Determine the [X, Y] coordinate at the center of the cell enclosing the given text.  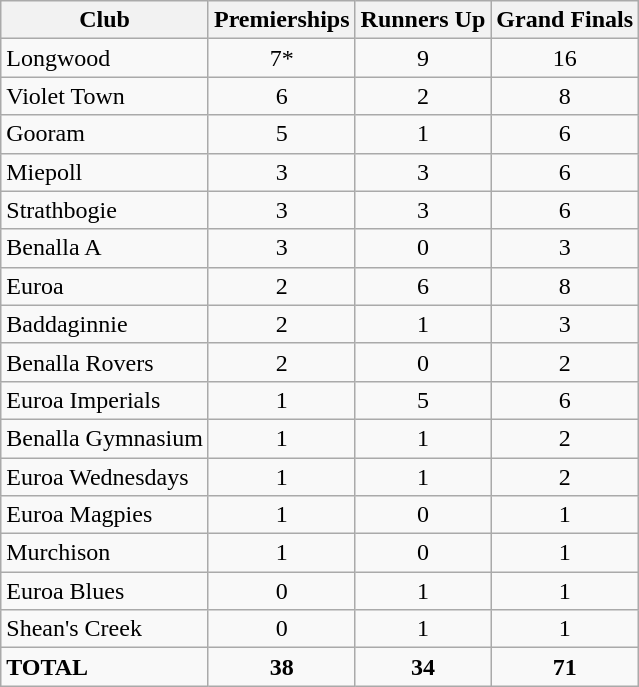
Euroa Wednesdays [105, 477]
Violet Town [105, 96]
Runners Up [423, 20]
Benalla Rovers [105, 362]
Club [105, 20]
Benalla Gymnasium [105, 438]
TOTAL [105, 667]
Murchison [105, 553]
38 [282, 667]
Longwood [105, 58]
Euroa Imperials [105, 400]
7* [282, 58]
Grand Finals [565, 20]
Shean's Creek [105, 629]
9 [423, 58]
16 [565, 58]
Benalla A [105, 248]
34 [423, 667]
Premierships [282, 20]
Miepoll [105, 172]
Euroa Blues [105, 591]
Gooram [105, 134]
Euroa Magpies [105, 515]
Strathbogie [105, 210]
Euroa [105, 286]
71 [565, 667]
Baddaginnie [105, 324]
